Output the [x, y] coordinate of the center of the cell containing the given text.  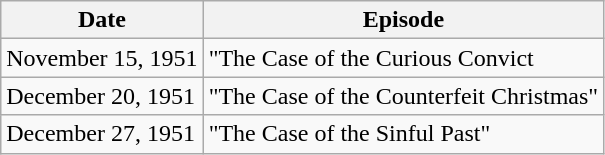
December 27, 1951 [102, 134]
"The Case of the Counterfeit Christmas" [404, 96]
Episode [404, 20]
"The Case of the Curious Convict [404, 58]
December 20, 1951 [102, 96]
Date [102, 20]
"The Case of the Sinful Past" [404, 134]
November 15, 1951 [102, 58]
